Return (X, Y) of the center of cell containing provided text 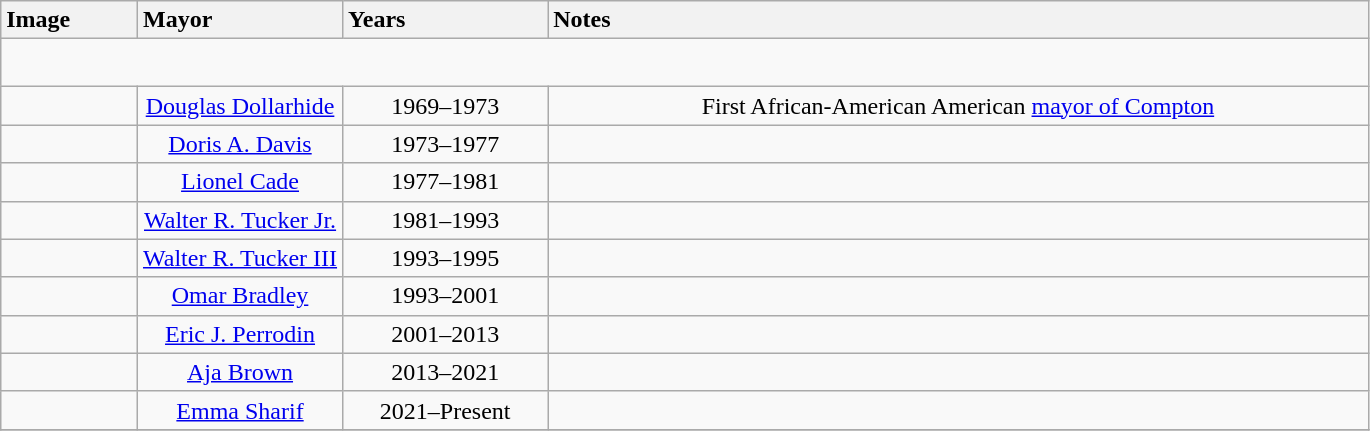
Mayor (240, 20)
First African-American American mayor of Compton (958, 106)
Lionel Cade (240, 182)
1993–1995 (446, 258)
Douglas Dollarhide (240, 106)
1977–1981 (446, 182)
Image (70, 20)
2001–2013 (446, 334)
Aja Brown (240, 372)
Eric J. Perrodin (240, 334)
Walter R. Tucker Jr. (240, 220)
Notes (958, 20)
Omar Bradley (240, 296)
1981–1993 (446, 220)
1993–2001 (446, 296)
Emma Sharif (240, 410)
1969–1973 (446, 106)
2021–Present (446, 410)
Years (446, 20)
2013–2021 (446, 372)
Doris A. Davis (240, 144)
1973–1977 (446, 144)
Walter R. Tucker III (240, 258)
